Find where the given text appears and provide that cell's center as [x, y] coordinate. 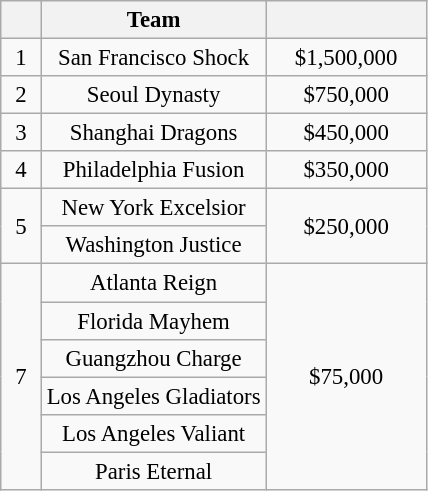
2 [22, 95]
Philadelphia Fusion [153, 170]
Los Angeles Gladiators [153, 396]
1 [22, 58]
$250,000 [346, 226]
5 [22, 226]
7 [22, 377]
3 [22, 133]
$1,500,000 [346, 58]
San Francisco Shock [153, 58]
New York Excelsior [153, 208]
$450,000 [346, 133]
Los Angeles Valiant [153, 433]
Seoul Dynasty [153, 95]
$750,000 [346, 95]
Paris Eternal [153, 471]
4 [22, 170]
Team [153, 20]
Guangzhou Charge [153, 358]
$350,000 [346, 170]
Atlanta Reign [153, 283]
Shanghai Dragons [153, 133]
Florida Mayhem [153, 321]
Washington Justice [153, 245]
$75,000 [346, 377]
